Locate the cell with the specified text and output its [x, y] center coordinate. 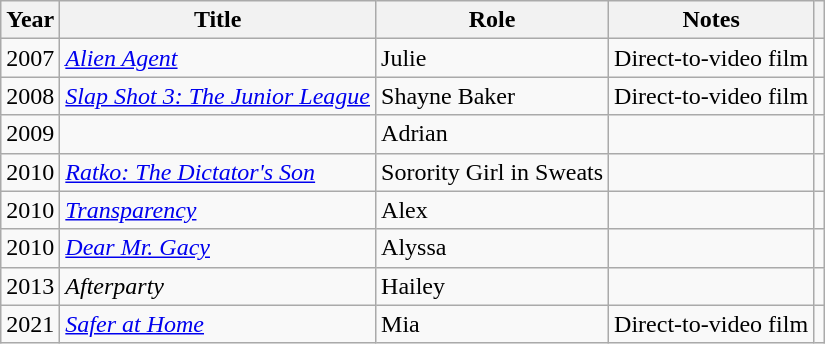
Sorority Girl in Sweats [492, 172]
Dear Mr. Gacy [218, 248]
Mia [492, 324]
Slap Shot 3: The Junior League [218, 96]
Year [30, 20]
Ratko: The Dictator's Son [218, 172]
Hailey [492, 286]
Alien Agent [218, 58]
Adrian [492, 134]
Title [218, 20]
Role [492, 20]
Notes [712, 20]
Julie [492, 58]
Afterparty [218, 286]
2008 [30, 96]
2013 [30, 286]
2021 [30, 324]
2007 [30, 58]
Safer at Home [218, 324]
2009 [30, 134]
Shayne Baker [492, 96]
Transparency [218, 210]
Alex [492, 210]
Alyssa [492, 248]
